Locate the cell with the specified text and output its (X, Y) center coordinate. 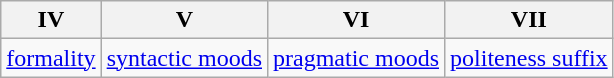
pragmatic moods (356, 58)
syntactic moods (184, 58)
VII (530, 20)
politeness suffix (530, 58)
IV (51, 20)
formality (51, 58)
VI (356, 20)
V (184, 20)
